Output the [X, Y] coordinate of the center of the cell containing the given text.  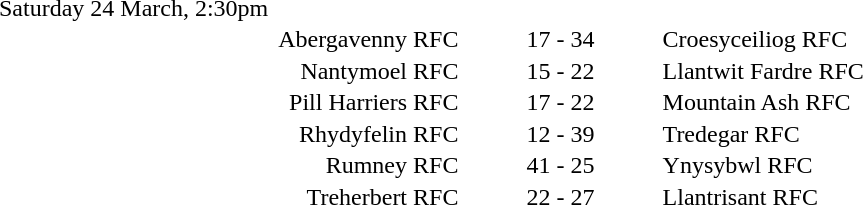
12 - 39 [560, 134]
17 - 34 [560, 39]
15 - 22 [560, 71]
17 - 22 [560, 103]
41 - 25 [560, 165]
